Scan for the cell matching the given text and deliver its (X, Y) coordinate at center. 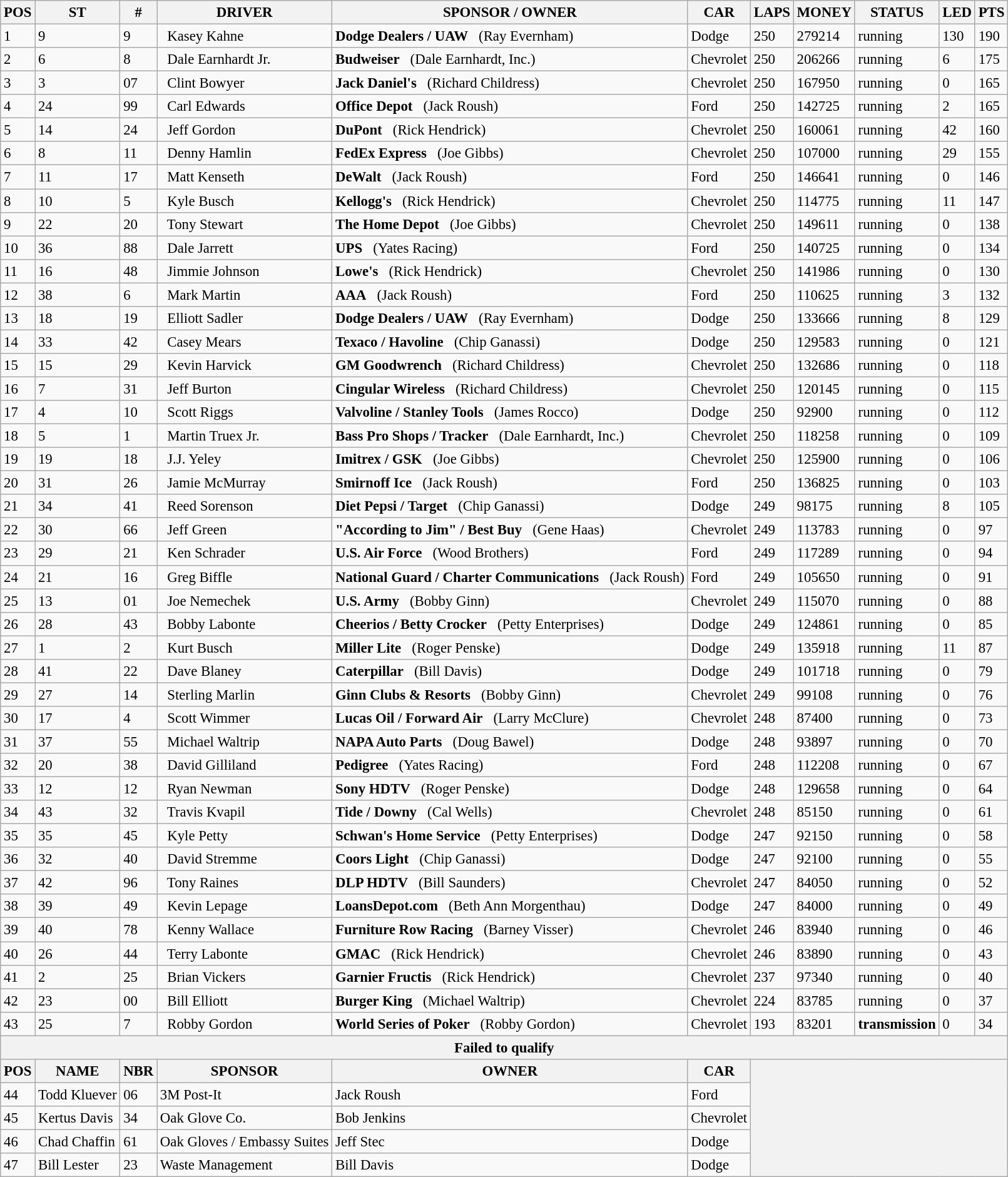
DRIVER (245, 13)
132 (991, 295)
93897 (824, 741)
Jeff Green (245, 530)
Jimmie Johnson (245, 271)
113783 (824, 530)
Kevin Lepage (245, 907)
Coors Light (Chip Ganassi) (510, 859)
STATUS (897, 13)
124861 (824, 624)
66 (139, 530)
132686 (824, 365)
Lucas Oil / Forward Air (Larry McClure) (510, 718)
Terry Labonte (245, 954)
DuPont (Rick Hendrick) (510, 130)
155 (991, 153)
Bass Pro Shops / Tracker (Dale Earnhardt, Inc.) (510, 436)
Sterling Marlin (245, 695)
136825 (824, 483)
237 (772, 977)
Furniture Row Racing (Barney Visser) (510, 930)
U.S. Air Force (Wood Brothers) (510, 554)
92150 (824, 836)
Casey Mears (245, 342)
DLP HDTV (Bill Saunders) (510, 883)
147 (991, 201)
LoansDepot.com (Beth Ann Morgenthau) (510, 907)
Bobby Labonte (245, 624)
105650 (824, 577)
129583 (824, 342)
Kellogg's (Rick Hendrick) (510, 201)
76 (991, 695)
112208 (824, 765)
58 (991, 836)
Sony HDTV (Roger Penske) (510, 789)
Joe Nemechek (245, 601)
52 (991, 883)
149611 (824, 224)
Jeff Gordon (245, 130)
98175 (824, 506)
106 (991, 459)
LED (957, 13)
Brian Vickers (245, 977)
ST (78, 13)
146641 (824, 177)
LAPS (772, 13)
78 (139, 930)
Tony Stewart (245, 224)
NAPA Auto Parts (Doug Bawel) (510, 741)
Burger King (Michael Waltrip) (510, 1001)
Tide / Downy (Cal Wells) (510, 812)
Oak Gloves / Embassy Suites (245, 1141)
94 (991, 554)
Texaco / Havoline (Chip Ganassi) (510, 342)
Travis Kvapil (245, 812)
96 (139, 883)
83890 (824, 954)
01 (139, 601)
83940 (824, 930)
Budweiser (Dale Earnhardt, Inc.) (510, 59)
Chad Chaffin (78, 1141)
Ryan Newman (245, 789)
J.J. Yeley (245, 459)
Kurt Busch (245, 648)
101718 (824, 671)
Kertus Davis (78, 1118)
135918 (824, 648)
Denny Hamlin (245, 153)
Kyle Petty (245, 836)
97340 (824, 977)
109 (991, 436)
GMAC (Rick Hendrick) (510, 954)
Miller Lite (Roger Penske) (510, 648)
NBR (139, 1071)
206266 (824, 59)
Imitrex / GSK (Joe Gibbs) (510, 459)
47 (18, 1165)
105 (991, 506)
112 (991, 412)
92900 (824, 412)
Reed Sorenson (245, 506)
NAME (78, 1071)
141986 (824, 271)
129658 (824, 789)
85150 (824, 812)
Scott Wimmer (245, 718)
48 (139, 271)
193 (772, 1024)
73 (991, 718)
Garnier Fructis (Rick Hendrick) (510, 977)
167950 (824, 83)
Smirnoff Ice (Jack Roush) (510, 483)
138 (991, 224)
Schwan's Home Service (Petty Enterprises) (510, 836)
Dave Blaney (245, 671)
Michael Waltrip (245, 741)
SPONSOR (245, 1071)
142725 (824, 106)
140725 (824, 248)
DeWalt (Jack Roush) (510, 177)
107000 (824, 153)
129 (991, 318)
Cheerios / Betty Crocker (Petty Enterprises) (510, 624)
160061 (824, 130)
Jeff Burton (245, 389)
AAA (Jack Roush) (510, 295)
Oak Glove Co. (245, 1118)
Carl Edwards (245, 106)
97 (991, 530)
Kenny Wallace (245, 930)
Bill Lester (78, 1165)
The Home Depot (Joe Gibbs) (510, 224)
Jeff Stec (510, 1141)
118 (991, 365)
115 (991, 389)
87 (991, 648)
National Guard / Charter Communications (Jack Roush) (510, 577)
114775 (824, 201)
190 (991, 36)
3M Post-It (245, 1094)
64 (991, 789)
Dale Earnhardt Jr. (245, 59)
Kasey Kahne (245, 36)
World Series of Poker (Robby Gordon) (510, 1024)
Pedigree (Yates Racing) (510, 765)
OWNER (510, 1071)
Scott Riggs (245, 412)
120145 (824, 389)
70 (991, 741)
Robby Gordon (245, 1024)
00 (139, 1001)
SPONSOR / OWNER (510, 13)
Kevin Harvick (245, 365)
83785 (824, 1001)
Elliott Sadler (245, 318)
"According to Jim" / Best Buy (Gene Haas) (510, 530)
Failed to qualify (504, 1047)
Dale Jarrett (245, 248)
Tony Raines (245, 883)
Jack Roush (510, 1094)
92100 (824, 859)
David Stremme (245, 859)
Diet Pepsi / Target (Chip Ganassi) (510, 506)
Valvoline / Stanley Tools (James Rocco) (510, 412)
Jamie McMurray (245, 483)
84000 (824, 907)
110625 (824, 295)
GM Goodwrench (Richard Childress) (510, 365)
Martin Truex Jr. (245, 436)
125900 (824, 459)
Matt Kenseth (245, 177)
224 (772, 1001)
115070 (824, 601)
175 (991, 59)
Office Depot (Jack Roush) (510, 106)
118258 (824, 436)
87400 (824, 718)
134 (991, 248)
U.S. Army (Bobby Ginn) (510, 601)
121 (991, 342)
Kyle Busch (245, 201)
117289 (824, 554)
Bill Davis (510, 1165)
Lowe's (Rick Hendrick) (510, 271)
Cingular Wireless (Richard Childress) (510, 389)
David Gilliland (245, 765)
# (139, 13)
transmission (897, 1024)
UPS (Yates Racing) (510, 248)
103 (991, 483)
FedEx Express (Joe Gibbs) (510, 153)
Jack Daniel's (Richard Childress) (510, 83)
133666 (824, 318)
84050 (824, 883)
146 (991, 177)
91 (991, 577)
Ginn Clubs & Resorts (Bobby Ginn) (510, 695)
99 (139, 106)
67 (991, 765)
Mark Martin (245, 295)
Bob Jenkins (510, 1118)
06 (139, 1094)
79 (991, 671)
279214 (824, 36)
Caterpillar (Bill Davis) (510, 671)
Bill Elliott (245, 1001)
Waste Management (245, 1165)
Todd Kluever (78, 1094)
83201 (824, 1024)
85 (991, 624)
160 (991, 130)
MONEY (824, 13)
07 (139, 83)
Ken Schrader (245, 554)
Clint Bowyer (245, 83)
PTS (991, 13)
99108 (824, 695)
Greg Biffle (245, 577)
